Search for the cell housing the specified text and yield its [x, y] center coordinate. 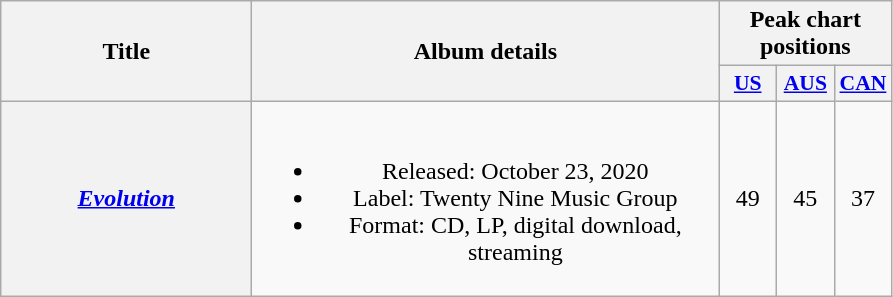
Evolution [126, 198]
US [748, 84]
Released: October 23, 2020Label: Twenty Nine Music GroupFormat: CD, LP, digital download, streaming [486, 198]
CAN [863, 84]
Album details [486, 52]
49 [748, 198]
AUS [806, 84]
Peak chart positions [806, 34]
Title [126, 52]
45 [806, 198]
37 [863, 198]
